Return the [X, Y] coordinate for the center point of the cell that contains the specified text.  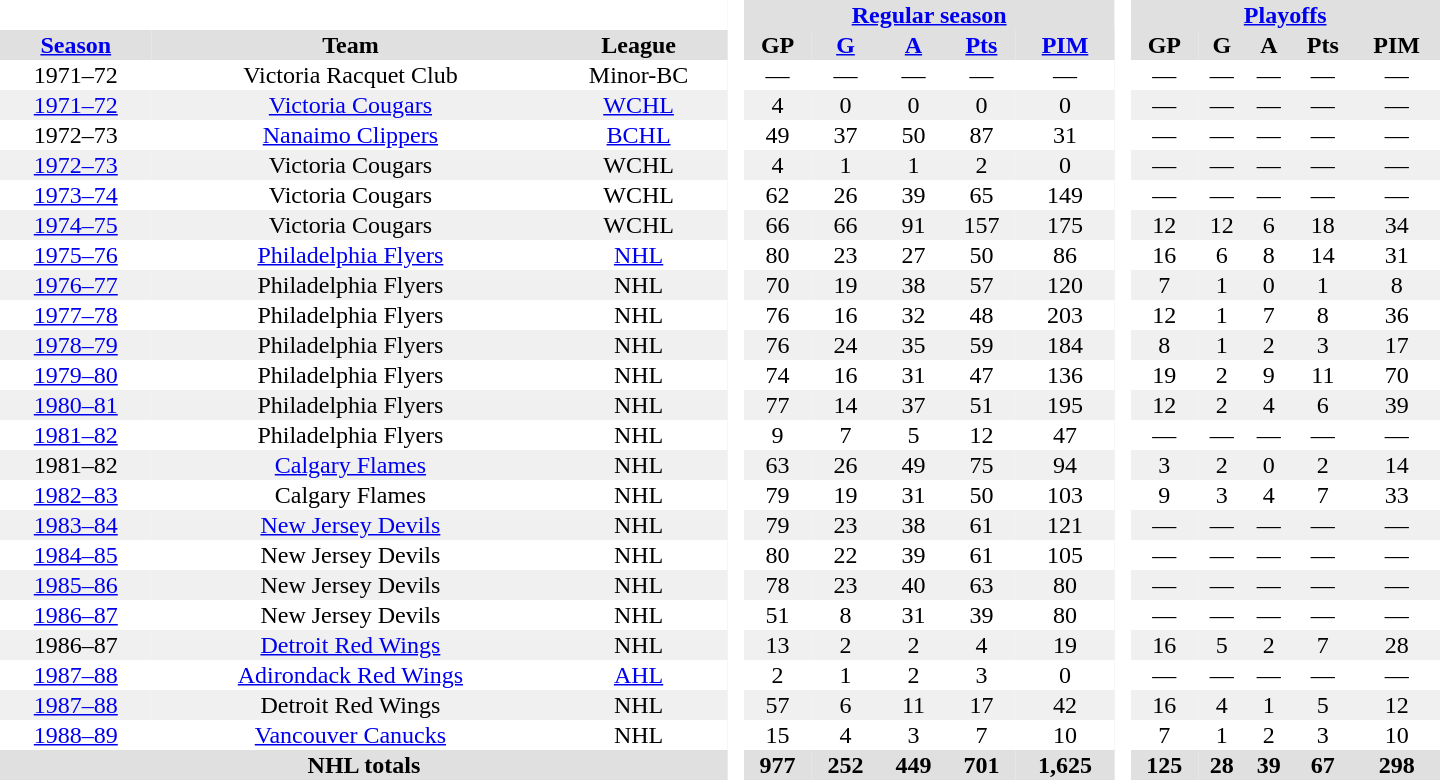
1976–77 [76, 285]
1982–83 [76, 495]
252 [846, 765]
1980–81 [76, 405]
35 [913, 345]
1973–74 [76, 195]
149 [1064, 195]
22 [846, 555]
24 [846, 345]
184 [1064, 345]
40 [913, 585]
62 [778, 195]
34 [1396, 225]
15 [778, 735]
League [638, 45]
32 [913, 315]
Minor-BC [638, 75]
NHL totals [364, 765]
91 [913, 225]
59 [981, 345]
Victoria Racquet Club [351, 75]
105 [1064, 555]
1984–85 [76, 555]
701 [981, 765]
86 [1064, 255]
75 [981, 465]
121 [1064, 525]
Playoffs [1285, 15]
Adirondack Red Wings [351, 675]
33 [1396, 495]
298 [1396, 765]
136 [1064, 375]
36 [1396, 315]
87 [981, 135]
1978–79 [76, 345]
Team [351, 45]
977 [778, 765]
BCHL [638, 135]
1983–84 [76, 525]
195 [1064, 405]
1985–86 [76, 585]
1975–76 [76, 255]
1979–80 [76, 375]
67 [1322, 765]
120 [1064, 285]
1,625 [1064, 765]
Vancouver Canucks [351, 735]
42 [1064, 705]
27 [913, 255]
77 [778, 405]
175 [1064, 225]
125 [1164, 765]
1977–78 [76, 315]
157 [981, 225]
1988–89 [76, 735]
Season [76, 45]
74 [778, 375]
Regular season [930, 15]
65 [981, 195]
449 [913, 765]
203 [1064, 315]
18 [1322, 225]
AHL [638, 675]
13 [778, 645]
48 [981, 315]
103 [1064, 495]
94 [1064, 465]
1974–75 [76, 225]
78 [778, 585]
Nanaimo Clippers [351, 135]
